Return the (X, Y) coordinate for the center point of the cell that contains the specified text.  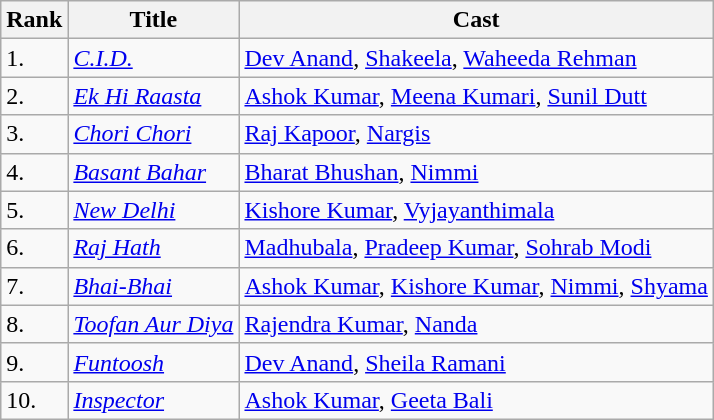
10. (34, 400)
Ashok Kumar, Geeta Bali (476, 400)
Raj Kapoor, Nargis (476, 134)
Inspector (154, 400)
8. (34, 324)
Chori Chori (154, 134)
1. (34, 58)
Funtoosh (154, 362)
Rank (34, 20)
7. (34, 286)
Ek Hi Raasta (154, 96)
6. (34, 248)
4. (34, 172)
Bharat Bhushan, Nimmi (476, 172)
Raj Hath (154, 248)
Madhubala, Pradeep Kumar, Sohrab Modi (476, 248)
9. (34, 362)
Kishore Kumar, Vyjayanthimala (476, 210)
Ashok Kumar, Meena Kumari, Sunil Dutt (476, 96)
Cast (476, 20)
Dev Anand, Shakeela, Waheeda Rehman (476, 58)
C.I.D. (154, 58)
Dev Anand, Sheila Ramani (476, 362)
Basant Bahar (154, 172)
Toofan Aur Diya (154, 324)
New Delhi (154, 210)
3. (34, 134)
Bhai-Bhai (154, 286)
5. (34, 210)
Rajendra Kumar, Nanda (476, 324)
2. (34, 96)
Title (154, 20)
Ashok Kumar, Kishore Kumar, Nimmi, Shyama (476, 286)
